Extract the (X, Y) coordinate from the center of the cell holding the provided text.  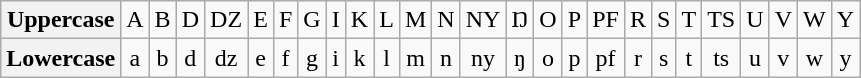
r (638, 58)
pf (606, 58)
m (415, 58)
DZ (226, 20)
Ŋ (520, 20)
Lowercase (61, 58)
d (190, 58)
R (638, 20)
ny (483, 58)
k (359, 58)
Uppercase (61, 20)
n (446, 58)
dz (226, 58)
I (336, 20)
T (689, 20)
t (689, 58)
e (261, 58)
PF (606, 20)
o (548, 58)
G (312, 20)
b (162, 58)
W (815, 20)
a (135, 58)
N (446, 20)
V (783, 20)
w (815, 58)
TS (722, 20)
NY (483, 20)
l (387, 58)
K (359, 20)
S (663, 20)
ŋ (520, 58)
P (574, 20)
E (261, 20)
u (755, 58)
F (285, 20)
f (285, 58)
B (162, 20)
Y (845, 20)
U (755, 20)
g (312, 58)
M (415, 20)
O (548, 20)
L (387, 20)
p (574, 58)
i (336, 58)
y (845, 58)
A (135, 20)
s (663, 58)
D (190, 20)
v (783, 58)
ts (722, 58)
